From the cell containing the given text, extract its center point as (x, y) coordinate. 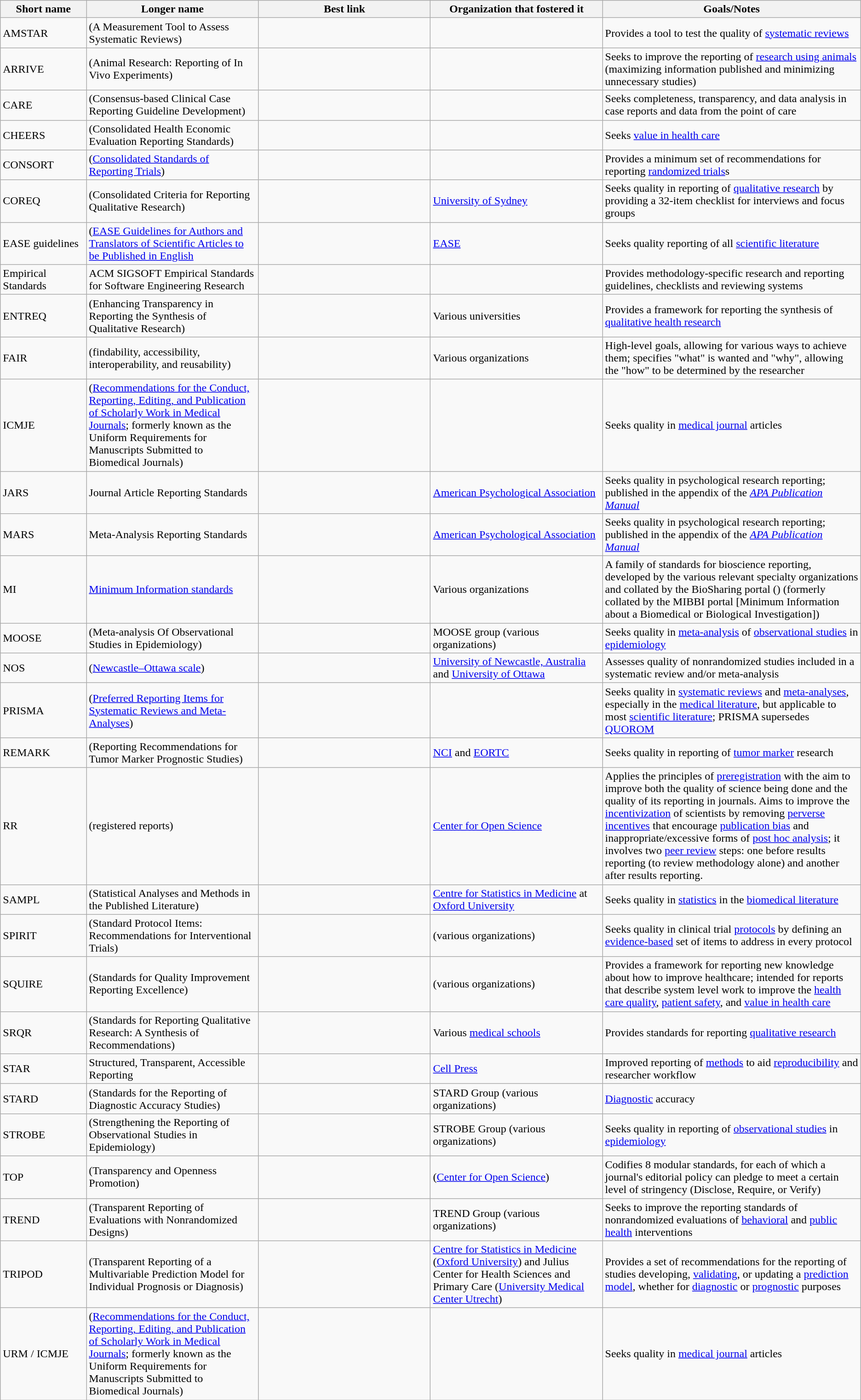
TOP (43, 1177)
Seeks quality in meta-analysis of observational studies in epidemiology (731, 638)
CARE (43, 105)
SRQR (43, 1033)
(Consolidated Health Economic Evaluation Reporting Standards) (172, 135)
(Enhancing Transparency in Reporting the Synthesis of Qualitative Research) (172, 316)
(Preferred Reporting Items for Systematic Reviews and Meta-Analyses) (172, 710)
PRISMA (43, 710)
Seeks quality in statistics in the biomedical literature (731, 900)
University of Newcastle, Australia and University of Ottawa (517, 668)
(Standard Protocol Items: Recommendations for Interventional Trials) (172, 935)
Seeks value in health care (731, 135)
(EASE Guidelines for Authors and Translators of Scientific Articles to be Published in English (172, 243)
Seeks quality in reporting of qualitative research by providing a 32-item checklist for interviews and focus groups (731, 201)
(Standards for the Reporting of Diagnostic Accuracy Studies) (172, 1098)
STROBE (43, 1135)
TREND Group (various organizations) (517, 1220)
(Animal Research: Reporting of In Vivo Experiments) (172, 69)
(Transparent Reporting of a Multivariable Prediction Model for Individual Prognosis or Diagnosis) (172, 1274)
ARRIVE (43, 69)
Provides methodology-specific research and reporting guidelines, checklists and reviewing systems (731, 280)
Empirical Standards (43, 280)
(Consolidated Criteria for Reporting Qualitative Research) (172, 201)
AMSTAR (43, 33)
Various medical schools (517, 1033)
(Transparency and Openness Promotion) (172, 1177)
NCI and EORTC (517, 752)
STAR (43, 1069)
STARD (43, 1098)
(Transparent Reporting of Evaluations with Nonrandomized Designs) (172, 1220)
Seeks to improve the reporting of research using animals (maximizing information published and minimizing unnecessary studies) (731, 69)
(Strengthening the Reporting of Observational Studies in Epidemiology) (172, 1135)
Centre for Statistics in Medicine (Oxford University) and Julius Center for Health Sciences and Primary Care (University Medical Center Utrecht) (517, 1274)
URM / ICMJE (43, 1354)
JARS (43, 492)
Seeks quality in clinical trial protocols by defining an evidence-based set of items to address in every protocol (731, 935)
University of Sydney (517, 201)
Goals/Notes (731, 9)
(Reporting Recommendations for Tumor Marker Prognostic Studies) (172, 752)
CHEERS (43, 135)
Seeks quality in reporting of observational studies in epidemiology (731, 1135)
REMARK (43, 752)
Various universities (517, 316)
(Newcastle–Ottawa scale) (172, 668)
(Statistical Analyses and Methods in the Published Literature) (172, 900)
(Meta-analysis Of Observational Studies in Epidemiology) (172, 638)
SPIRIT (43, 935)
Meta-Analysis Reporting Standards (172, 535)
STARD Group (various organizations) (517, 1098)
Centre for Statistics in Medicine at Oxford University (517, 900)
TRIPOD (43, 1274)
MOOSE (43, 638)
Improved reporting of methods to aid reproducibility and researcher workflow (731, 1069)
EASE guidelines (43, 243)
Seeks to improve the reporting standards of nonrandomized evaluations of behavioral and public health interventions (731, 1220)
RR (43, 826)
Minimum Information standards (172, 590)
(A Measurement Tool to Assess Systematic Reviews) (172, 33)
Provides a tool to test the quality of systematic reviews (731, 33)
Diagnostic accuracy (731, 1098)
Seeks completeness, transparency, and data analysis in case reports and data from the point of care (731, 105)
ICMJE (43, 425)
ENTREQ (43, 316)
Organization that fostered it (517, 9)
(Standards for Quality Improvement Reporting Excellence) (172, 984)
MARS (43, 535)
Structured, Transparent, Accessible Reporting (172, 1069)
ACM SIGSOFT Empirical Standards for Software Engineering Research (172, 280)
CONSORT (43, 165)
SQUIRE (43, 984)
(Consensus-based Clinical Case Reporting Guideline Development) (172, 105)
COREQ (43, 201)
Longer name (172, 9)
(Consolidated Standards of Reporting Trials) (172, 165)
Provides standards for reporting qualitative research (731, 1033)
(Standards for Reporting Qualitative Research: A Synthesis of Recommendations) (172, 1033)
MI (43, 590)
Provides a framework for reporting the synthesis of qualitative health research (731, 316)
Seeks quality in reporting of tumor marker research (731, 752)
Journal Article Reporting Standards (172, 492)
Seeks quality reporting of all scientific literature (731, 243)
STROBE Group (various organizations) (517, 1135)
(registered reports) (172, 826)
FAIR (43, 358)
SAMPL (43, 900)
MOOSE group (various organizations) (517, 638)
Assesses quality of nonrandomized studies included in a systematic review and/or meta-analysis (731, 668)
TREND (43, 1220)
Best link (344, 9)
Center for Open Science (517, 826)
Provides a minimum set of recommendations for reporting randomized trialss (731, 165)
NOS (43, 668)
(Center for Open Science) (517, 1177)
Short name (43, 9)
(findability, accessibility, interoperability, and reusability) (172, 358)
EASE (517, 243)
Cell Press (517, 1069)
